Capture the cell that displays the provided text and extract its (x, y) central coordinate. 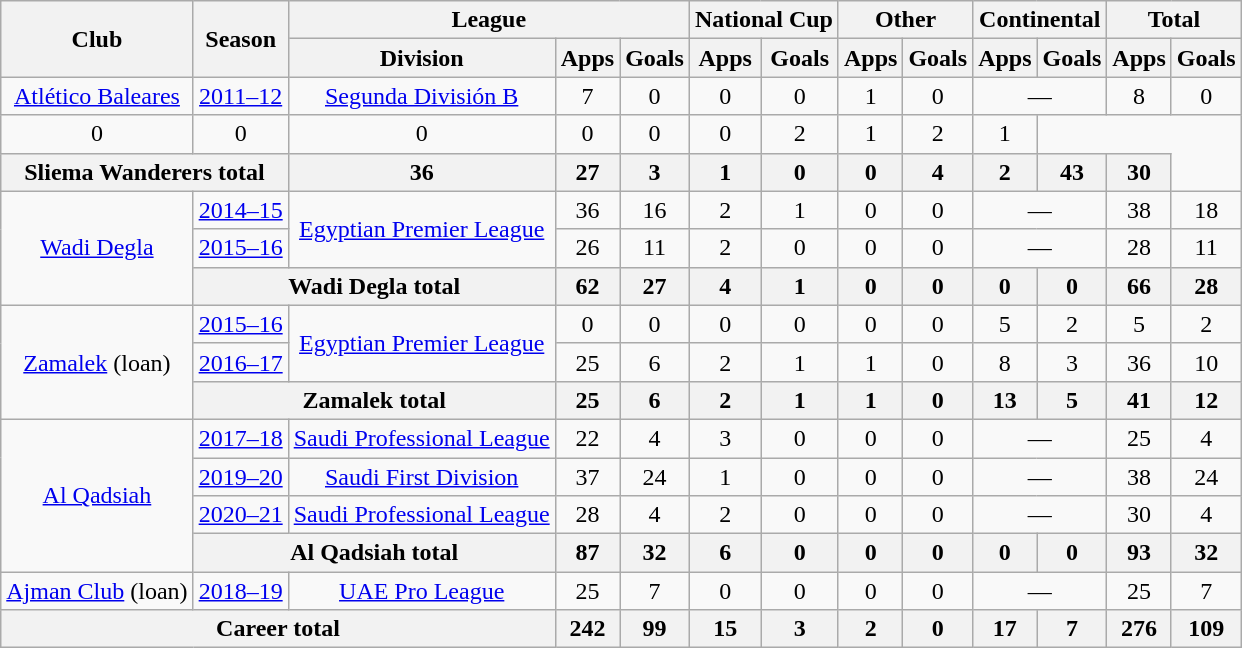
Ajman Club (loan) (97, 591)
Al Qadsiah (97, 495)
Sliema Wanderers total (144, 172)
62 (587, 286)
87 (587, 553)
2016–17 (240, 362)
Zamalek (loan) (97, 362)
13 (1005, 400)
Wadi Degla total (374, 286)
43 (1072, 172)
26 (587, 248)
League (488, 20)
Wadi Degla (97, 248)
2018–19 (240, 591)
99 (655, 629)
16 (655, 210)
2020–21 (240, 515)
93 (1139, 553)
15 (725, 629)
41 (1139, 400)
276 (1139, 629)
UAE Pro League (422, 591)
66 (1139, 286)
Career total (278, 629)
2019–20 (240, 477)
2014–15 (240, 210)
Segunda División B (422, 96)
22 (587, 438)
Zamalek total (374, 400)
37 (587, 477)
Total (1174, 20)
Al Qadsiah total (374, 553)
18 (1206, 210)
242 (587, 629)
Division (422, 58)
2017–18 (240, 438)
Atlético Baleares (97, 96)
National Cup (764, 20)
2011–12 (240, 96)
Club (97, 39)
Other (905, 20)
10 (1206, 362)
109 (1206, 629)
17 (1005, 629)
Saudi First Division (422, 477)
Continental (1040, 20)
12 (1206, 400)
Season (240, 39)
